Search for the cell housing the specified text and yield its (x, y) center coordinate. 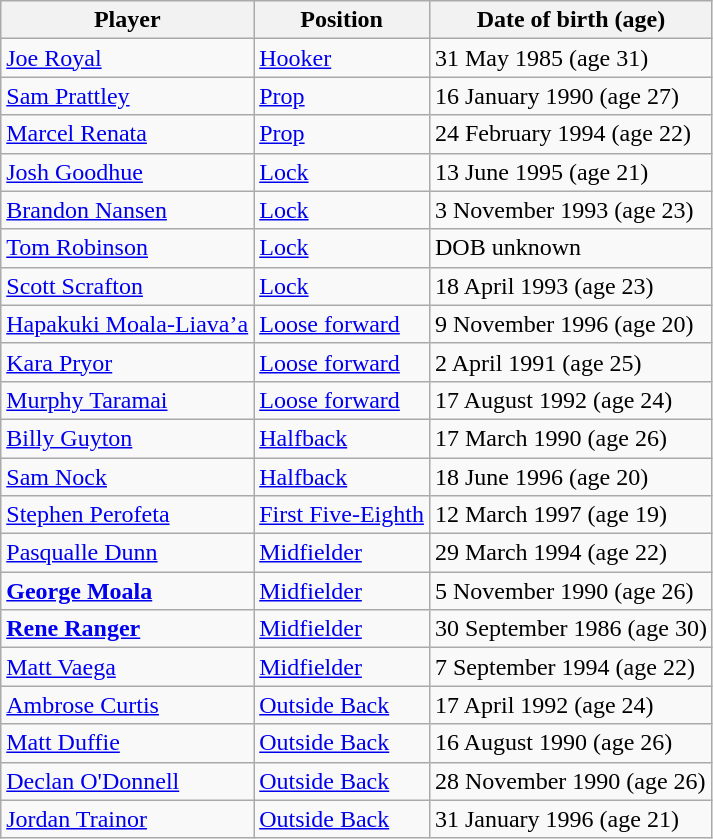
Sam Prattley (128, 96)
Jordan Trainor (128, 819)
Date of birth (age) (570, 20)
18 June 1996 (age 20) (570, 477)
30 September 1986 (age 30) (570, 629)
17 March 1990 (age 26) (570, 438)
17 August 1992 (age 24) (570, 400)
Kara Pryor (128, 362)
16 August 1990 (age 26) (570, 743)
31 January 1996 (age 21) (570, 819)
Rene Ranger (128, 629)
12 March 1997 (age 19) (570, 515)
17 April 1992 (age 24) (570, 705)
Player (128, 20)
16 January 1990 (age 27) (570, 96)
Scott Scrafton (128, 286)
Hooker (342, 58)
29 March 1994 (age 22) (570, 553)
Billy Guyton (128, 438)
Declan O'Donnell (128, 781)
Matt Vaega (128, 667)
Sam Nock (128, 477)
DOB unknown (570, 248)
2 April 1991 (age 25) (570, 362)
9 November 1996 (age 20) (570, 324)
28 November 1990 (age 26) (570, 781)
5 November 1990 (age 26) (570, 591)
Josh Goodhue (128, 172)
Tom Robinson (128, 248)
7 September 1994 (age 22) (570, 667)
24 February 1994 (age 22) (570, 134)
Stephen Perofeta (128, 515)
Brandon Nansen (128, 210)
Hapakuki Moala-Liava’a (128, 324)
Murphy Taramai (128, 400)
First Five-Eighth (342, 515)
George Moala (128, 591)
18 April 1993 (age 23) (570, 286)
Matt Duffie (128, 743)
3 November 1993 (age 23) (570, 210)
Position (342, 20)
31 May 1985 (age 31) (570, 58)
Ambrose Curtis (128, 705)
Pasqualle Dunn (128, 553)
13 June 1995 (age 21) (570, 172)
Joe Royal (128, 58)
Marcel Renata (128, 134)
